Capture the cell that displays the provided text and extract its [X, Y] central coordinate. 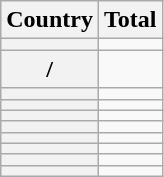
Total [130, 20]
/ [50, 69]
Country [50, 20]
